Determine the (X, Y) coordinate at the center of the cell enclosing the given text.  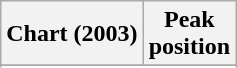
Peak position (189, 34)
Chart (2003) (72, 34)
